Identify which cell holds the provided text, then report its [X, Y] central coordinate. 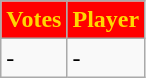
Votes [34, 20]
Player [106, 20]
